Locate the cell with the specified text and output its (X, Y) center coordinate. 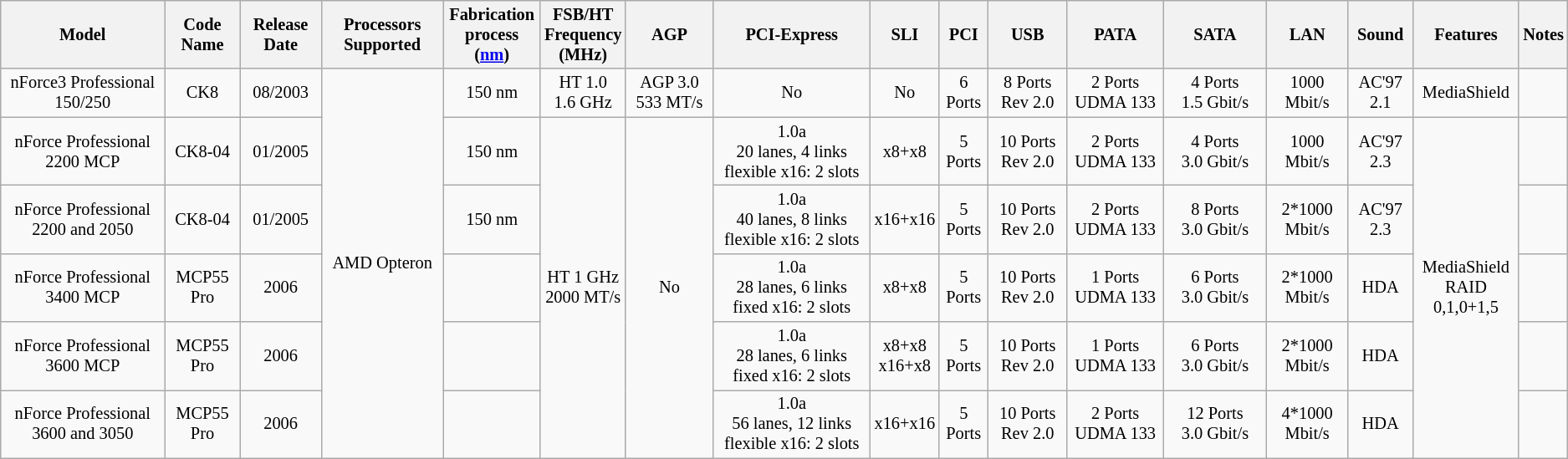
HT 1 GHz2000 MT/s (583, 288)
HT 1.01.6 GHz (583, 93)
6 Ports (963, 93)
AGP 3.0 533 MT/s (669, 93)
nForce Professional 2200 and 2050 (83, 219)
Features (1467, 34)
nForce Professional 3600 MCP (83, 356)
08/2003 (281, 93)
PCI-Express (792, 34)
4 Ports 3.0 Gbit/s (1214, 151)
4*1000 Mbit/s (1306, 424)
MediaShieldRAID 0,1,0+1,5 (1467, 288)
Processors Supported (382, 34)
Fabricationprocess (nm) (492, 34)
nForce3 Professional 150/250 (83, 93)
PCI (963, 34)
1.0a40 lanes, 8 links flexible x16: 2 slots (792, 219)
AMD Opteron (382, 263)
MediaShield (1467, 93)
AC'97 2.1 (1381, 93)
LAN (1306, 34)
1.0a20 lanes, 4 links flexible x16: 2 slots (792, 151)
SLI (905, 34)
4 Ports 1.5 Gbit/s (1214, 93)
nForce Professional 2200 MCP (83, 151)
CK8 (202, 93)
nForce Professional 3400 MCP (83, 288)
USB (1028, 34)
SATA (1214, 34)
nForce Professional 3600 and 3050 (83, 424)
Model (83, 34)
8 Ports 3.0 Gbit/s (1214, 219)
AGP (669, 34)
8 Ports Rev 2.0 (1028, 93)
Release Date (281, 34)
12 Ports 3.0 Gbit/s (1214, 424)
Notes (1543, 34)
Sound (1381, 34)
PATA (1116, 34)
Code Name (202, 34)
x8+x8x16+x8 (905, 356)
1.0a56 lanes, 12 links flexible x16: 2 slots (792, 424)
FSB/HTFrequency(MHz) (583, 34)
